Search for the cell housing the specified text and yield its [X, Y] center coordinate. 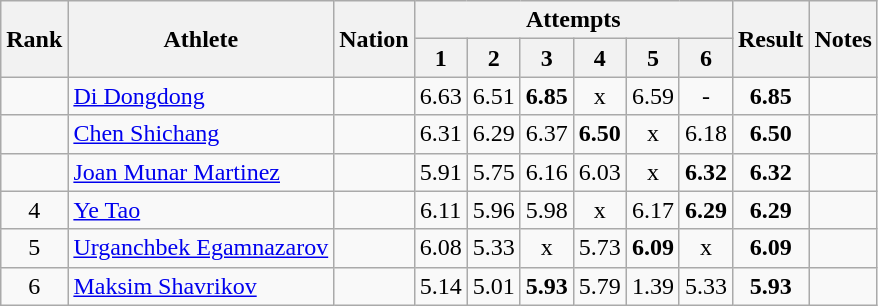
6.51 [494, 96]
Joan Munar Martinez [201, 172]
5.98 [546, 210]
6.03 [600, 172]
6.59 [652, 96]
Rank [34, 39]
Result [770, 39]
5.73 [600, 248]
5.01 [494, 286]
Ye Tao [201, 210]
Attempts [573, 20]
Urganchbek Egamnazarov [201, 248]
Athlete [201, 39]
6.17 [652, 210]
1 [440, 58]
Maksim Shavrikov [201, 286]
6.37 [546, 134]
6.11 [440, 210]
5.91 [440, 172]
6.08 [440, 248]
6.16 [546, 172]
1.39 [652, 286]
5.96 [494, 210]
6.63 [440, 96]
Nation [374, 39]
- [706, 96]
Di Dongdong [201, 96]
Chen Shichang [201, 134]
6.31 [440, 134]
5.14 [440, 286]
5.79 [600, 286]
6.18 [706, 134]
5.75 [494, 172]
Notes [843, 39]
3 [546, 58]
2 [494, 58]
